Provide the [X, Y] coordinate of the cell's center where the given text is located.  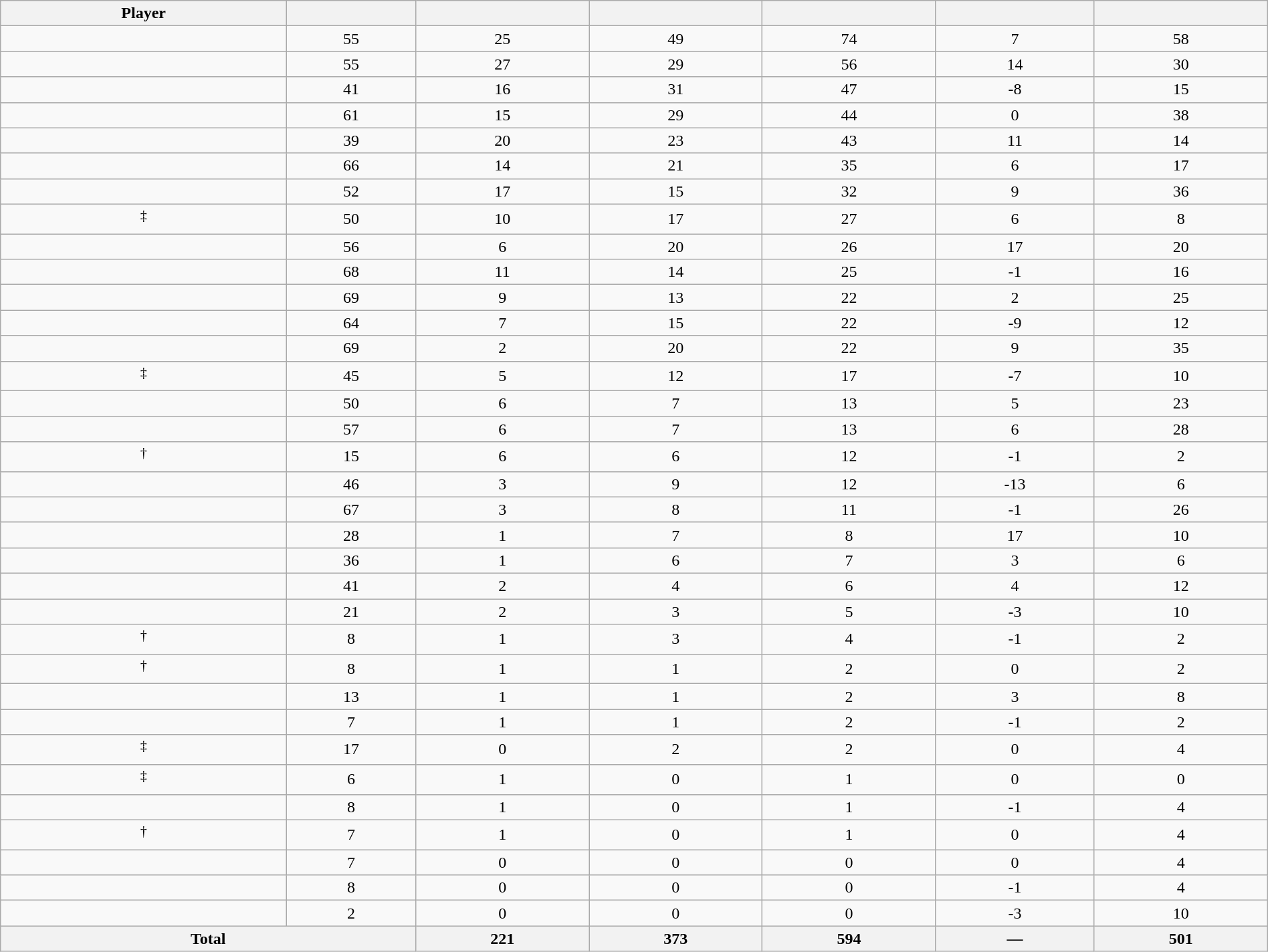
38 [1181, 115]
45 [352, 376]
47 [849, 90]
-13 [1015, 484]
-9 [1015, 323]
43 [849, 140]
30 [1181, 64]
31 [675, 90]
49 [675, 39]
74 [849, 39]
39 [352, 140]
46 [352, 484]
Total [209, 939]
44 [849, 115]
57 [352, 429]
58 [1181, 39]
221 [503, 939]
Player [144, 13]
-7 [1015, 376]
373 [675, 939]
-8 [1015, 90]
594 [849, 939]
52 [352, 191]
501 [1181, 939]
66 [352, 166]
32 [849, 191]
64 [352, 323]
— [1015, 939]
67 [352, 509]
61 [352, 115]
68 [352, 272]
